For the text-containing cell, return its midpoint in [X, Y] coordinate format. 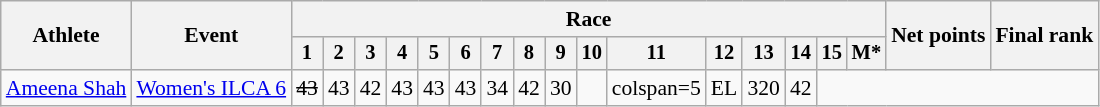
30 [561, 88]
34 [497, 88]
2 [339, 54]
10 [592, 54]
3 [371, 54]
7 [497, 54]
9 [561, 54]
15 [832, 54]
320 [764, 88]
5 [434, 54]
13 [764, 54]
M* [866, 54]
12 [724, 54]
EL [724, 88]
11 [656, 54]
Final rank [1044, 36]
14 [801, 54]
1 [307, 54]
Net points [938, 36]
Athlete [66, 36]
Event [211, 36]
Ameena Shah [66, 88]
4 [402, 54]
Women's ILCA 6 [211, 88]
6 [466, 54]
colspan=5 [656, 88]
Race [588, 19]
8 [529, 54]
